From the cell containing the given text, extract its center point as (X, Y) coordinate. 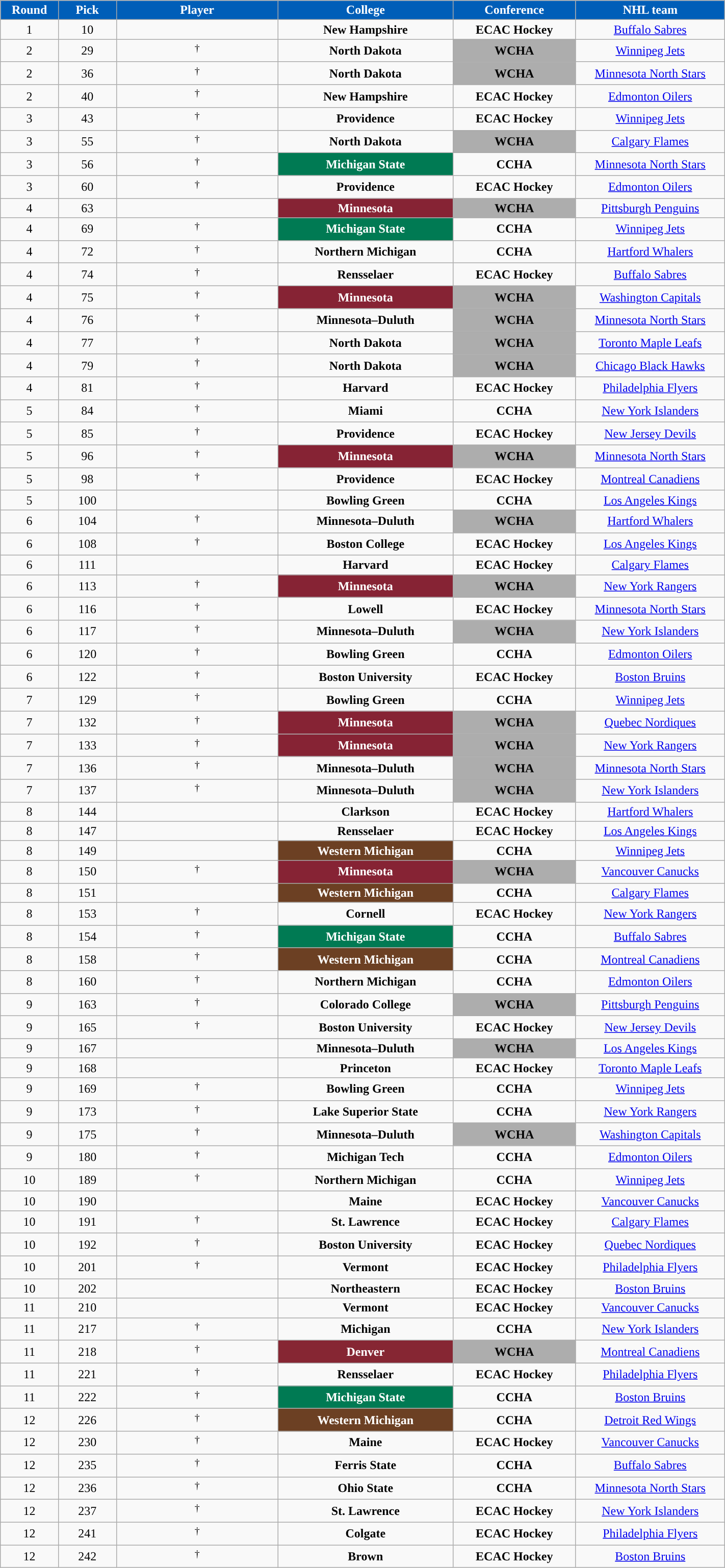
84 (87, 411)
75 (87, 297)
79 (87, 365)
74 (87, 274)
129 (87, 700)
72 (87, 252)
137 (87, 791)
Michigan Tech (365, 1157)
120 (87, 654)
151 (87, 893)
Pick (87, 10)
Detroit Red Wings (650, 1420)
165 (87, 1027)
Brown (365, 1557)
153 (87, 914)
77 (87, 343)
Lowell (365, 609)
56 (87, 164)
235 (87, 1465)
158 (87, 959)
154 (87, 937)
Ohio State (365, 1488)
Round (30, 10)
113 (87, 587)
85 (87, 434)
Chicago Black Hawks (650, 365)
1 (30, 30)
College (365, 10)
55 (87, 142)
242 (87, 1557)
202 (87, 1288)
60 (87, 187)
104 (87, 521)
132 (87, 722)
150 (87, 871)
230 (87, 1443)
192 (87, 1245)
Miami (365, 411)
40 (87, 96)
218 (87, 1352)
63 (87, 208)
98 (87, 479)
Boston College (365, 544)
173 (87, 1112)
147 (87, 831)
210 (87, 1308)
Lake Superior State (365, 1112)
168 (87, 1068)
81 (87, 389)
Colorado College (365, 1005)
189 (87, 1180)
Denver (365, 1352)
217 (87, 1329)
122 (87, 677)
144 (87, 812)
116 (87, 609)
Cornell (365, 914)
169 (87, 1090)
236 (87, 1488)
100 (87, 500)
Player (197, 10)
29 (87, 51)
160 (87, 982)
226 (87, 1420)
149 (87, 850)
191 (87, 1222)
Colgate (365, 1533)
Princeton (365, 1068)
222 (87, 1398)
180 (87, 1157)
241 (87, 1533)
96 (87, 456)
Northeastern (365, 1288)
237 (87, 1511)
76 (87, 320)
221 (87, 1374)
108 (87, 544)
163 (87, 1005)
133 (87, 746)
190 (87, 1201)
Ferris State (365, 1465)
111 (87, 565)
43 (87, 119)
Conference (514, 10)
167 (87, 1048)
201 (87, 1267)
Clarkson (365, 812)
175 (87, 1134)
117 (87, 631)
NHL team (650, 10)
36 (87, 73)
136 (87, 768)
69 (87, 230)
Michigan (365, 1329)
